Output the [X, Y] coordinate of the center of the cell containing the given text.  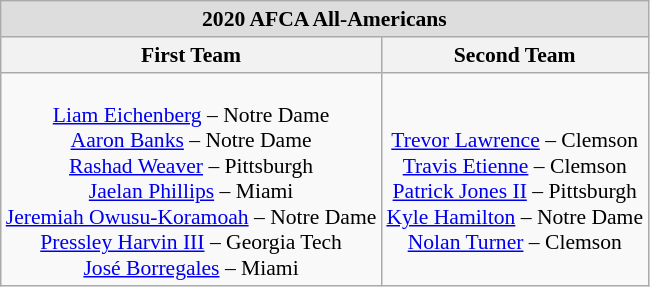
2020 AFCA All-Americans [324, 19]
First Team [192, 55]
Second Team [514, 55]
Trevor Lawrence – ClemsonTravis Etienne – ClemsonPatrick Jones II – PittsburghKyle Hamilton – Notre DameNolan Turner – Clemson [514, 179]
